Scan for the cell matching the given text and deliver its [x, y] coordinate at center. 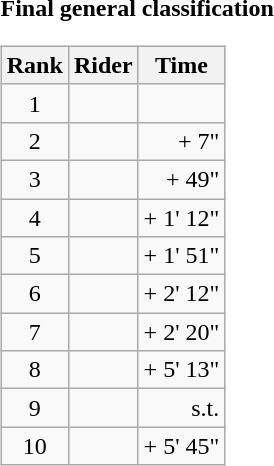
+ 1' 12" [182, 217]
+ 5' 45" [182, 446]
6 [34, 294]
7 [34, 332]
9 [34, 408]
+ 2' 20" [182, 332]
+ 7" [182, 141]
5 [34, 256]
1 [34, 103]
+ 2' 12" [182, 294]
2 [34, 141]
8 [34, 370]
3 [34, 179]
s.t. [182, 408]
Rider [103, 65]
+ 49" [182, 179]
10 [34, 446]
Rank [34, 65]
Time [182, 65]
+ 1' 51" [182, 256]
4 [34, 217]
+ 5' 13" [182, 370]
